From the cell containing the given text, extract its center point as (X, Y) coordinate. 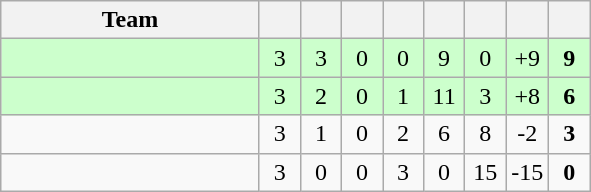
-2 (528, 134)
-15 (528, 172)
+9 (528, 58)
+8 (528, 96)
11 (444, 96)
15 (486, 172)
8 (486, 134)
Team (130, 20)
